Provide the [x, y] coordinate of the cell's center where the given text is located.  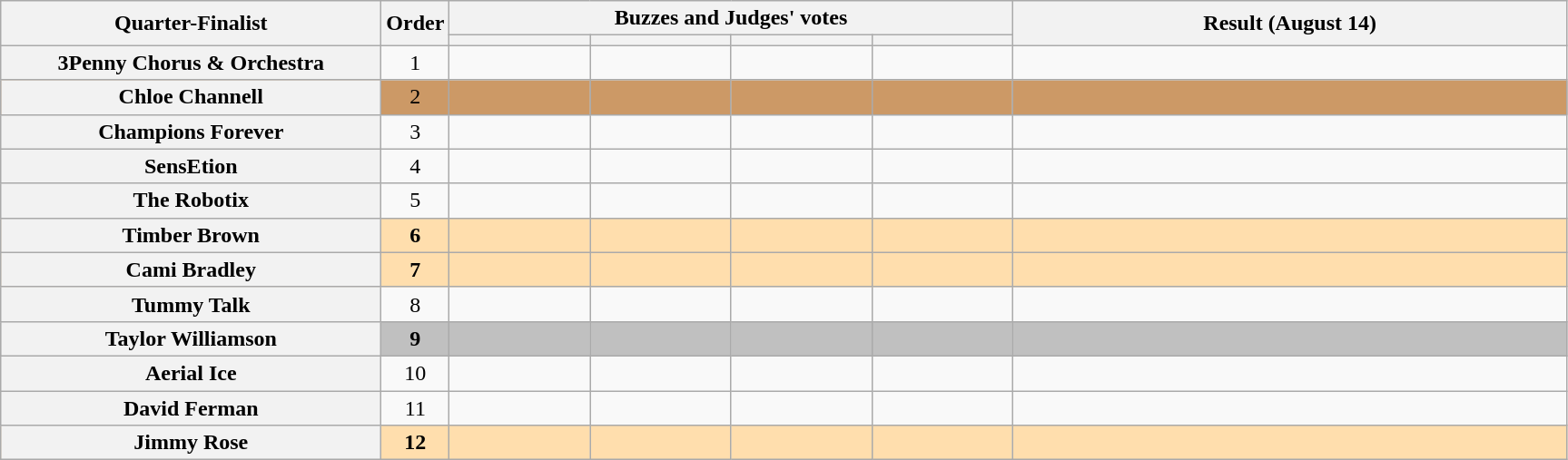
Taylor Williamson [191, 338]
3Penny Chorus & Orchestra [191, 63]
5 [416, 201]
Chloe Channell [191, 97]
6 [416, 235]
The Robotix [191, 201]
Tummy Talk [191, 304]
8 [416, 304]
3 [416, 132]
Champions Forever [191, 132]
1 [416, 63]
4 [416, 166]
9 [416, 338]
SensEtion [191, 166]
Buzzes and Judges' votes [731, 18]
Timber Brown [191, 235]
Aerial Ice [191, 373]
Result (August 14) [1289, 24]
Order [416, 24]
Cami Bradley [191, 269]
7 [416, 269]
Quarter-Finalist [191, 24]
10 [416, 373]
David Ferman [191, 407]
2 [416, 97]
Jimmy Rose [191, 443]
12 [416, 443]
11 [416, 407]
